Capture the cell that displays the provided text and extract its [X, Y] central coordinate. 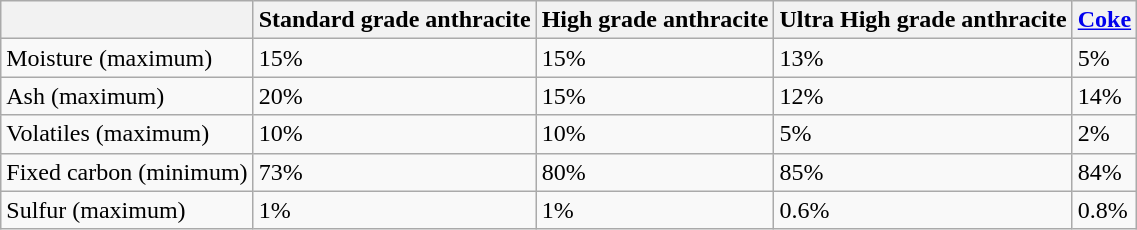
Moisture (maximum) [127, 58]
84% [1104, 172]
Volatiles (maximum) [127, 134]
High grade anthracite [655, 20]
Fixed carbon (minimum) [127, 172]
80% [655, 172]
12% [923, 96]
85% [923, 172]
Sulfur (maximum) [127, 210]
Ash (maximum) [127, 96]
2% [1104, 134]
Coke [1104, 20]
20% [394, 96]
0.6% [923, 210]
0.8% [1104, 210]
13% [923, 58]
Ultra High grade anthracite [923, 20]
14% [1104, 96]
73% [394, 172]
Standard grade anthracite [394, 20]
